Identify which cell holds the provided text, then report its [x, y] central coordinate. 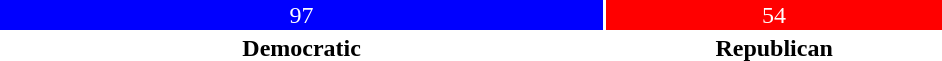
97 [302, 15]
54 [774, 15]
